Output the [x, y] coordinate of the center of the cell containing the given text.  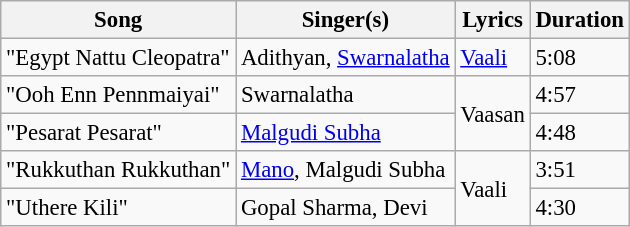
"Pesarat Pesarat" [118, 133]
Mano, Malgudi Subha [346, 170]
Swarnalatha [346, 95]
Singer(s) [346, 20]
Duration [580, 20]
Song [118, 20]
"Uthere Kili" [118, 208]
Gopal Sharma, Devi [346, 208]
4:30 [580, 208]
Lyrics [492, 20]
Vaasan [492, 114]
Malgudi Subha [346, 133]
5:08 [580, 58]
3:51 [580, 170]
4:57 [580, 95]
"Ooh Enn Pennmaiyai" [118, 95]
Adithyan, Swarnalatha [346, 58]
4:48 [580, 133]
"Rukkuthan Rukkuthan" [118, 170]
"Egypt Nattu Cleopatra" [118, 58]
